Return the (x, y) coordinate for the center point of the cell that contains the specified text.  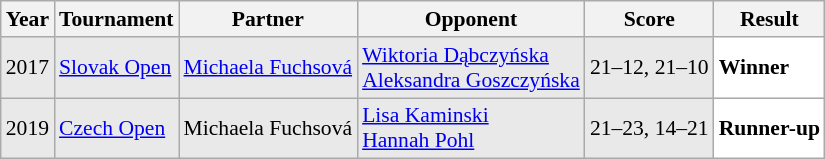
Wiktoria Dąbczyńska Aleksandra Goszczyńska (471, 68)
Runner-up (770, 128)
Year (28, 19)
Result (770, 19)
Slovak Open (116, 68)
21–12, 21–10 (650, 68)
Tournament (116, 19)
Score (650, 19)
2019 (28, 128)
Lisa Kaminski Hannah Pohl (471, 128)
Partner (268, 19)
Czech Open (116, 128)
Opponent (471, 19)
21–23, 14–21 (650, 128)
2017 (28, 68)
Winner (770, 68)
